Detect which cell encompasses the target text, then output its (x, y) center coordinate. 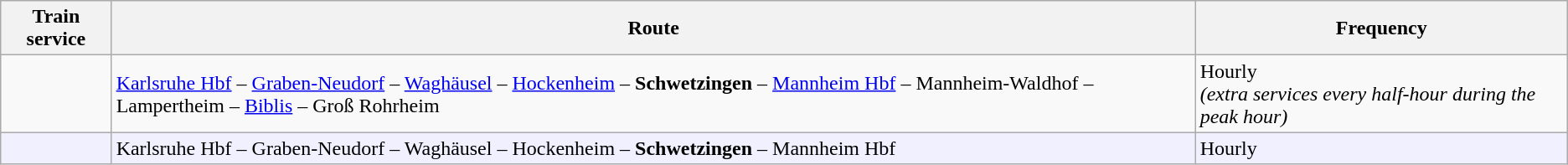
Frequency (1381, 28)
Karlsruhe Hbf – Graben-Neudorf – Waghäusel – Hockenheim – Schwetzingen – Mannheim Hbf (653, 148)
Hourly (1381, 148)
Karlsruhe Hbf – Graben-Neudorf – Waghäusel – Hockenheim – Schwetzingen – Mannheim Hbf – Mannheim-Waldhof – Lampertheim – Biblis – Groß Rohrheim (653, 94)
Hourly (extra services every half-hour during the peak hour) (1381, 94)
Route (653, 28)
Train service (56, 28)
